Capture the cell that displays the provided text and extract its [X, Y] central coordinate. 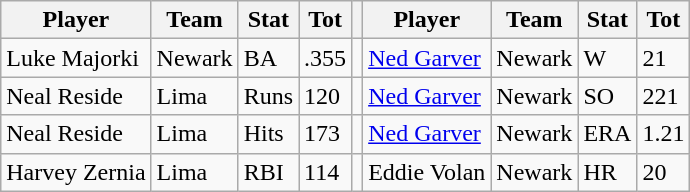
ERA [608, 134]
1.21 [664, 134]
W [608, 58]
Runs [268, 96]
221 [664, 96]
Hits [268, 134]
Luke Majorki [76, 58]
120 [326, 96]
173 [326, 134]
114 [326, 172]
BA [268, 58]
.355 [326, 58]
20 [664, 172]
Eddie Volan [427, 172]
21 [664, 58]
SO [608, 96]
RBI [268, 172]
Harvey Zernia [76, 172]
HR [608, 172]
